Identify which cell holds the provided text, then report its (X, Y) central coordinate. 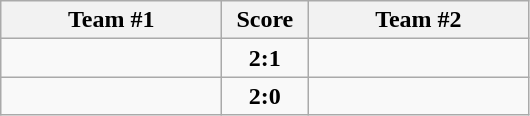
Team #1 (112, 20)
2:0 (265, 96)
Score (265, 20)
2:1 (265, 58)
Team #2 (418, 20)
